Determine the (x, y) coordinate at the center of the cell enclosing the given text.  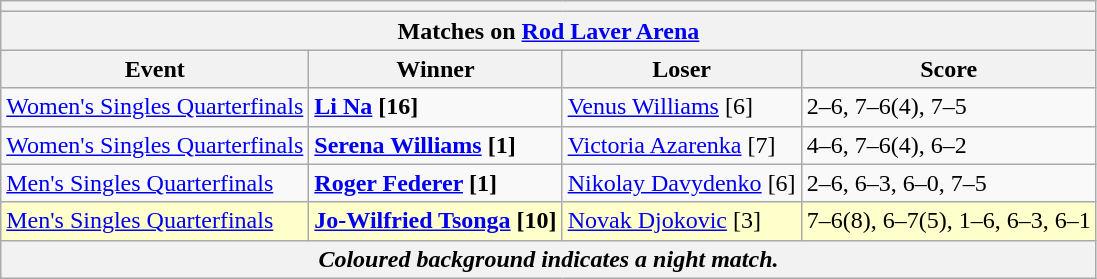
Victoria Azarenka [7] (682, 145)
Serena Williams [1] (436, 145)
2–6, 7–6(4), 7–5 (948, 107)
Venus Williams [6] (682, 107)
Score (948, 69)
4–6, 7–6(4), 6–2 (948, 145)
Event (155, 69)
Roger Federer [1] (436, 183)
Coloured background indicates a night match. (548, 259)
Jo-Wilfried Tsonga [10] (436, 221)
Novak Djokovic [3] (682, 221)
Winner (436, 69)
Li Na [16] (436, 107)
7–6(8), 6–7(5), 1–6, 6–3, 6–1 (948, 221)
2–6, 6–3, 6–0, 7–5 (948, 183)
Matches on Rod Laver Arena (548, 31)
Loser (682, 69)
Nikolay Davydenko [6] (682, 183)
